Locate the cell with the specified text and output its (x, y) center coordinate. 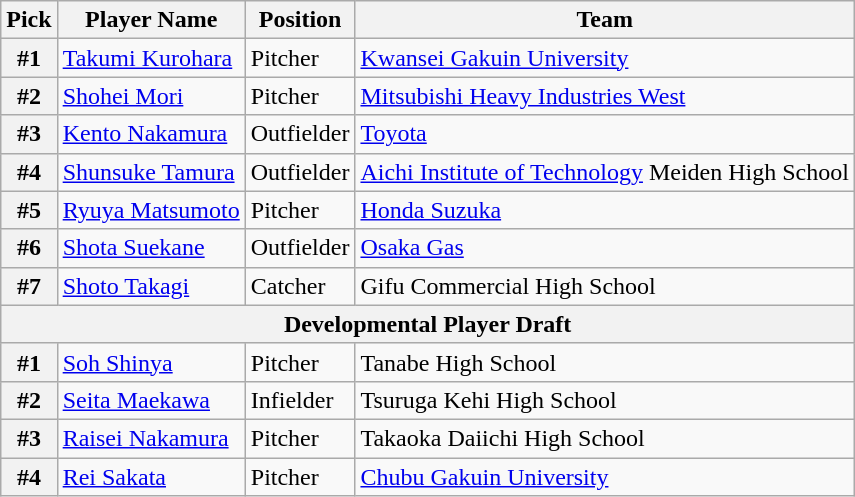
Ryuya Matsumoto (151, 210)
Tsuruga Kehi High School (605, 400)
Rei Sakata (151, 477)
Toyota (605, 134)
Raisei Nakamura (151, 438)
Position (300, 20)
Kwansei Gakuin University (605, 58)
#7 (29, 286)
Osaka Gas (605, 248)
Aichi Institute of Technology Meiden High School (605, 172)
Pick (29, 20)
Catcher (300, 286)
Team (605, 20)
Chubu Gakuin University (605, 477)
Takaoka Daiichi High School (605, 438)
Shoto Takagi (151, 286)
Takumi Kurohara (151, 58)
Honda Suzuka (605, 210)
#5 (29, 210)
Shota Suekane (151, 248)
Kento Nakamura (151, 134)
Mitsubishi Heavy Industries West (605, 96)
Gifu Commercial High School (605, 286)
Seita Maekawa (151, 400)
Infielder (300, 400)
Tanabe High School (605, 362)
Shohei Mori (151, 96)
Developmental Player Draft (428, 324)
Shunsuke Tamura (151, 172)
Soh Shinya (151, 362)
#6 (29, 248)
Player Name (151, 20)
